Detect which cell encompasses the target text, then output its [X, Y] center coordinate. 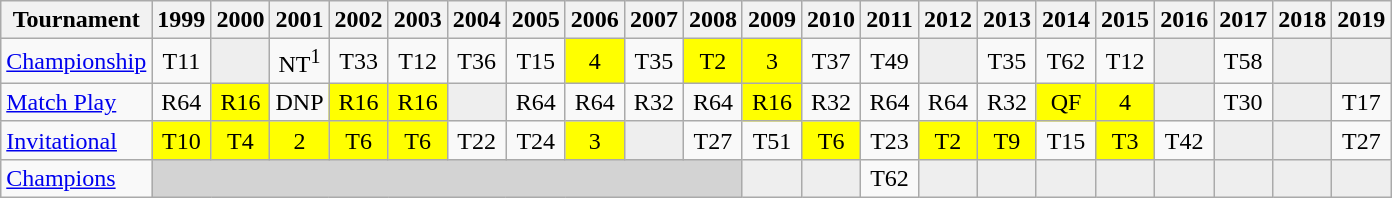
2009 [772, 20]
2015 [1126, 20]
2003 [418, 20]
1999 [182, 20]
T3 [1126, 140]
2008 [712, 20]
2013 [1006, 20]
T9 [1006, 140]
2007 [654, 20]
Tournament [76, 20]
T24 [536, 140]
T17 [1362, 102]
T36 [476, 62]
2018 [1302, 20]
T30 [1244, 102]
2014 [1066, 20]
2 [300, 140]
2019 [1362, 20]
QF [1066, 102]
T51 [772, 140]
2001 [300, 20]
T58 [1244, 62]
T42 [1184, 140]
Champions [76, 178]
NT1 [300, 62]
2006 [594, 20]
2016 [1184, 20]
T10 [182, 140]
T37 [832, 62]
Match Play [76, 102]
2011 [890, 20]
T33 [358, 62]
2010 [832, 20]
2012 [948, 20]
2002 [358, 20]
2017 [1244, 20]
T22 [476, 140]
DNP [300, 102]
T49 [890, 62]
2005 [536, 20]
2000 [240, 20]
T23 [890, 140]
Championship [76, 62]
2004 [476, 20]
T11 [182, 62]
T4 [240, 140]
Invitational [76, 140]
